Pinpoint the cell where the given text exists, returning its (X, Y) midpoint coordinate. 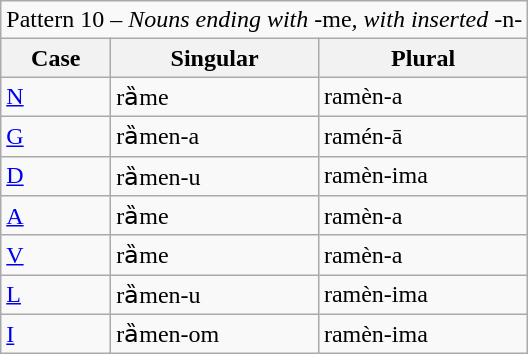
Pattern 10 – Nouns ending with -me, with inserted -n- (264, 20)
rȁmen-om (215, 334)
G (56, 136)
A (56, 216)
rȁmen-a (215, 136)
Singular (215, 58)
L (56, 295)
ramén-ā (422, 136)
Case (56, 58)
D (56, 176)
V (56, 255)
N (56, 97)
I (56, 334)
Plural (422, 58)
